Output the (x, y) coordinate of the center of the cell containing the given text.  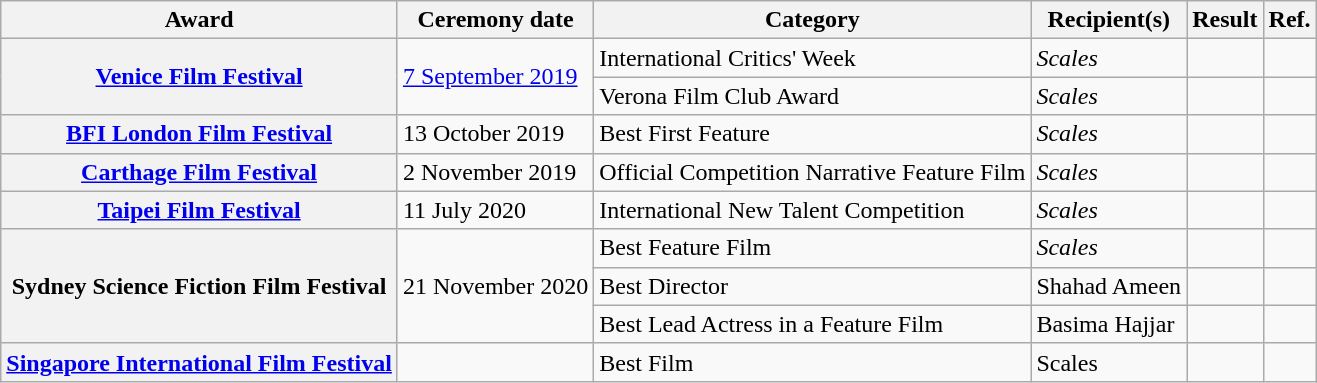
13 October 2019 (495, 134)
Award (200, 20)
Shahad Ameen (1109, 286)
Singapore International Film Festival (200, 362)
International Critics' Week (812, 58)
Ceremony date (495, 20)
Sydney Science Fiction Film Festival (200, 286)
Verona Film Club Award (812, 96)
Ref. (1290, 20)
Venice Film Festival (200, 77)
21 November 2020 (495, 286)
International New Talent Competition (812, 210)
Best Lead Actress in a Feature Film (812, 324)
Official Competition Narrative Feature Film (812, 172)
Category (812, 20)
BFI London Film Festival (200, 134)
Best Director (812, 286)
11 July 2020 (495, 210)
Best Feature Film (812, 248)
Result (1225, 20)
Best First Feature (812, 134)
Taipei Film Festival (200, 210)
2 November 2019 (495, 172)
Basima Hajjar (1109, 324)
Best Film (812, 362)
Recipient(s) (1109, 20)
Carthage Film Festival (200, 172)
7 September 2019 (495, 77)
